Search for the cell housing the specified text and yield its [x, y] center coordinate. 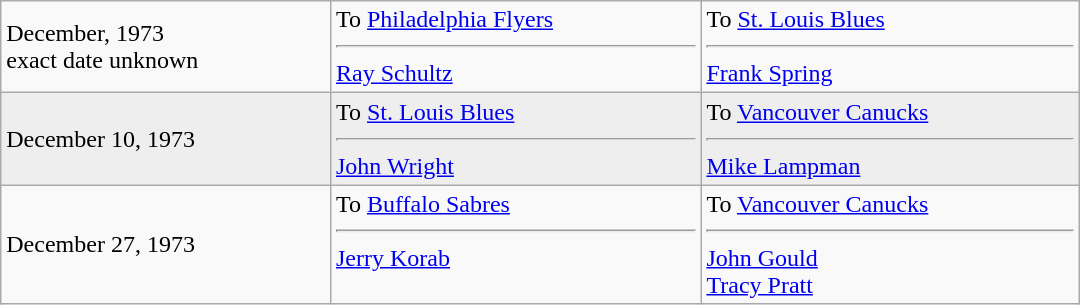
To Philadelphia FlyersRay Schultz [515, 47]
To St. Louis BluesJohn Wright [515, 139]
December 27, 1973 [166, 244]
To St. Louis BluesFrank Spring [890, 47]
To Buffalo SabresJerry Korab [515, 244]
To Vancouver CanucksJohn GouldTracy Pratt [890, 244]
December, 1973exact date unknown [166, 47]
To Vancouver CanucksMike Lampman [890, 139]
December 10, 1973 [166, 139]
